Extract the (x, y) coordinate from the center of the cell holding the provided text.  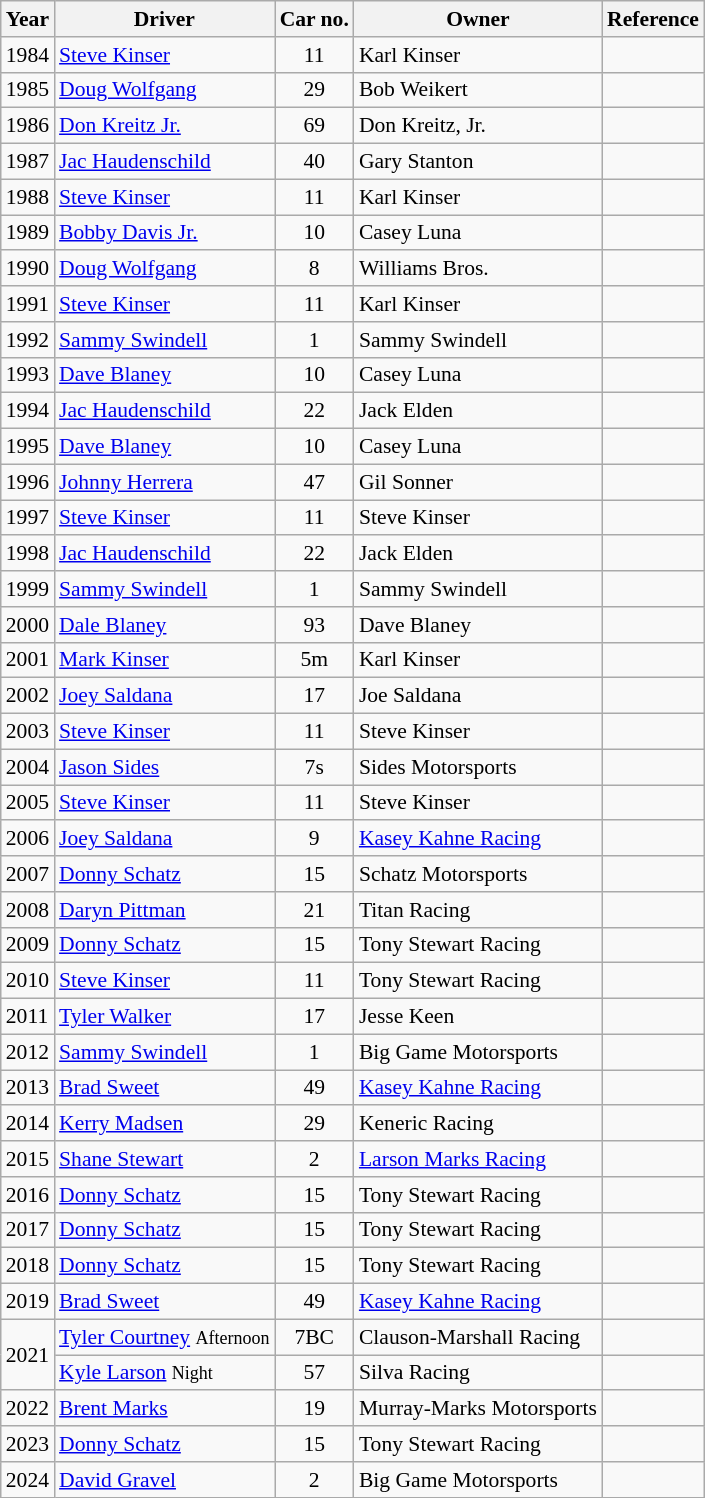
1989 (28, 233)
2011 (28, 1017)
57 (314, 1373)
Shane Stewart (164, 1159)
Mark Kinser (164, 660)
Keneric Racing (478, 1124)
2014 (28, 1124)
Dale Blaney (164, 625)
Titan Racing (478, 910)
Jesse Keen (478, 1017)
2006 (28, 839)
2012 (28, 1052)
2017 (28, 1230)
Williams Bros. (478, 269)
7s (314, 767)
1997 (28, 518)
Driver (164, 19)
2001 (28, 660)
Larson Marks Racing (478, 1159)
40 (314, 162)
2024 (28, 1480)
1993 (28, 375)
2015 (28, 1159)
1999 (28, 589)
1995 (28, 447)
Gil Sonner (478, 482)
Owner (478, 19)
Clauson-Marshall Racing (478, 1337)
8 (314, 269)
Jason Sides (164, 767)
Schatz Motorsports (478, 874)
David Gravel (164, 1480)
Bobby Davis Jr. (164, 233)
2004 (28, 767)
2019 (28, 1302)
5m (314, 660)
Don Kreitz, Jr. (478, 126)
1988 (28, 197)
2023 (28, 1444)
2021 (28, 1354)
1992 (28, 340)
1998 (28, 554)
Joe Saldana (478, 696)
1990 (28, 269)
Gary Stanton (478, 162)
2003 (28, 732)
Car no. (314, 19)
2018 (28, 1266)
Tyler Courtney Afternoon (164, 1337)
Year (28, 19)
1994 (28, 411)
Kerry Madsen (164, 1124)
21 (314, 910)
1987 (28, 162)
9 (314, 839)
7BC (314, 1337)
Johnny Herrera (164, 482)
1996 (28, 482)
Murray-Marks Motorsports (478, 1409)
47 (314, 482)
Kyle Larson Night (164, 1373)
2007 (28, 874)
2022 (28, 1409)
Brent Marks (164, 1409)
2010 (28, 981)
Sides Motorsports (478, 767)
1984 (28, 55)
2000 (28, 625)
1985 (28, 90)
2016 (28, 1195)
2008 (28, 910)
1986 (28, 126)
Silva Racing (478, 1373)
19 (314, 1409)
2013 (28, 1088)
93 (314, 625)
2005 (28, 803)
Bob Weikert (478, 90)
Don Kreitz Jr. (164, 126)
2002 (28, 696)
Daryn Pittman (164, 910)
Reference (653, 19)
2009 (28, 945)
69 (314, 126)
1991 (28, 304)
Tyler Walker (164, 1017)
